Extract the [x, y] coordinate from the center of the cell holding the provided text.  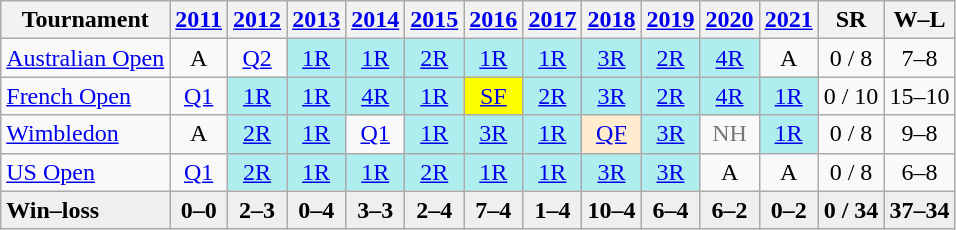
2019 [670, 20]
0 / 10 [851, 96]
0–4 [316, 210]
6–8 [920, 172]
1–4 [552, 210]
Australian Open [86, 58]
3–3 [376, 210]
37–34 [920, 210]
2014 [376, 20]
2–4 [434, 210]
7–4 [494, 210]
SR [851, 20]
6–4 [670, 210]
9–8 [920, 134]
0–2 [788, 210]
10–4 [612, 210]
NH [730, 134]
2015 [434, 20]
0 / 34 [851, 210]
Win–loss [86, 210]
QF [612, 134]
2016 [494, 20]
2–3 [258, 210]
2020 [730, 20]
15–10 [920, 96]
2013 [316, 20]
2018 [612, 20]
0–0 [199, 210]
6–2 [730, 210]
US Open [86, 172]
7–8 [920, 58]
SF [494, 96]
Tournament [86, 20]
French Open [86, 96]
2011 [199, 20]
Q2 [258, 58]
2021 [788, 20]
W–L [920, 20]
Wimbledon [86, 134]
2012 [258, 20]
2017 [552, 20]
